Identify which cell holds the provided text, then report its [X, Y] central coordinate. 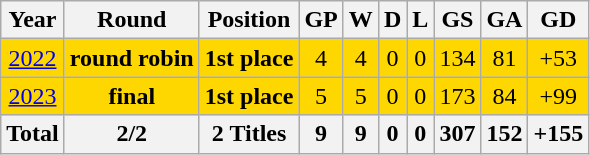
81 [504, 58]
W [360, 20]
173 [458, 96]
2/2 [132, 134]
+99 [558, 96]
GA [504, 20]
+155 [558, 134]
2022 [33, 58]
D [392, 20]
2 Titles [249, 134]
GS [458, 20]
L [420, 20]
152 [504, 134]
final [132, 96]
84 [504, 96]
round robin [132, 58]
Position [249, 20]
+53 [558, 58]
Year [33, 20]
GD [558, 20]
2023 [33, 96]
Total [33, 134]
134 [458, 58]
307 [458, 134]
GP [321, 20]
Round [132, 20]
